Return the (X, Y) coordinate for the center point of the cell that contains the specified text.  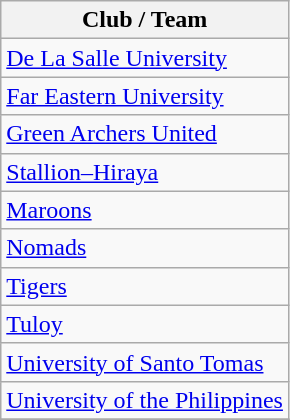
Green Archers United (145, 134)
Nomads (145, 248)
Far Eastern University (145, 96)
Club / Team (145, 20)
University of the Philippines (145, 400)
Maroons (145, 210)
Stallion–Hiraya (145, 172)
Tigers (145, 286)
De La Salle University (145, 58)
University of Santo Tomas (145, 362)
Tuloy (145, 324)
